Return [x, y] of the center of cell containing provided text 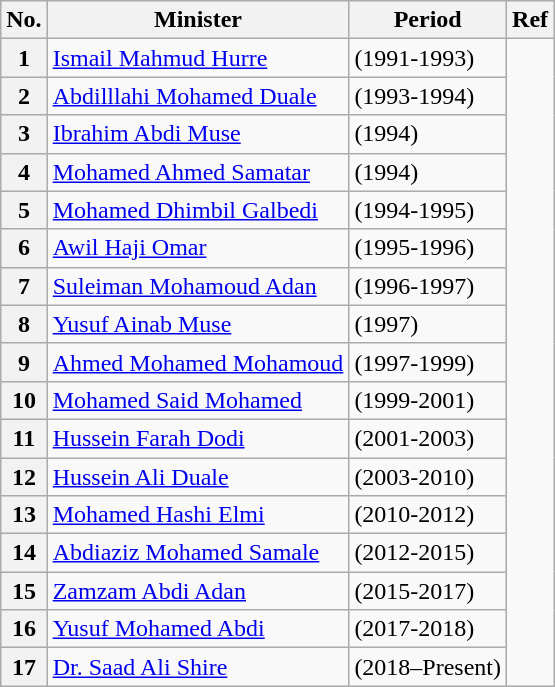
(1996-1997) [428, 286]
(1997-1999) [428, 362]
Ismail Mahmud Hurre [198, 58]
Hussein Farah Dodi [198, 438]
Yusuf Ainab Muse [198, 324]
17 [24, 667]
2 [24, 96]
Hussein Ali Duale [198, 477]
(1995-1996) [428, 248]
(1994-1995) [428, 210]
(1999-2001) [428, 400]
8 [24, 324]
6 [24, 248]
Period [428, 20]
5 [24, 210]
(2017-2018) [428, 629]
Mohamed Hashi Elmi [198, 515]
Zamzam Abdi Adan [198, 591]
Ref [530, 20]
(1993-1994) [428, 96]
10 [24, 400]
Abdiaziz Mohamed Samale [198, 553]
Mohamed Dhimbil Galbedi [198, 210]
11 [24, 438]
Yusuf Mohamed Abdi [198, 629]
(2010-2012) [428, 515]
Suleiman Mohamoud Adan [198, 286]
1 [24, 58]
(2018–Present) [428, 667]
Awil Haji Omar [198, 248]
4 [24, 172]
3 [24, 134]
12 [24, 477]
7 [24, 286]
13 [24, 515]
Mohamed Said Mohamed [198, 400]
Abdilllahi Mohamed Duale [198, 96]
15 [24, 591]
(1997) [428, 324]
(2001-2003) [428, 438]
Minister [198, 20]
(2003-2010) [428, 477]
(1991-1993) [428, 58]
14 [24, 553]
16 [24, 629]
Ibrahim Abdi Muse [198, 134]
(2012-2015) [428, 553]
Mohamed Ahmed Samatar [198, 172]
No. [24, 20]
Dr. Saad Ali Shire [198, 667]
(2015-2017) [428, 591]
Ahmed Mohamed Mohamoud [198, 362]
9 [24, 362]
